From the cell containing the given text, extract its center point as [X, Y] coordinate. 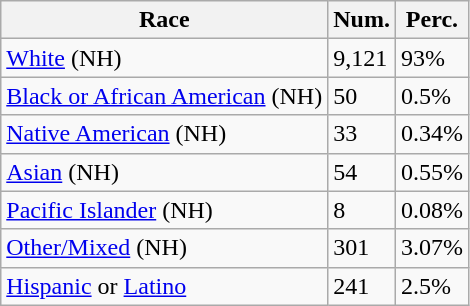
50 [362, 96]
0.5% [432, 96]
Asian (NH) [164, 172]
301 [362, 248]
9,121 [362, 58]
8 [362, 210]
Pacific Islander (NH) [164, 210]
Black or African American (NH) [164, 96]
0.34% [432, 134]
54 [362, 172]
Num. [362, 20]
93% [432, 58]
Other/Mixed (NH) [164, 248]
Hispanic or Latino [164, 286]
241 [362, 286]
Native American (NH) [164, 134]
2.5% [432, 286]
0.08% [432, 210]
33 [362, 134]
White (NH) [164, 58]
3.07% [432, 248]
Perc. [432, 20]
Race [164, 20]
0.55% [432, 172]
